Search for the cell housing the specified text and yield its (X, Y) center coordinate. 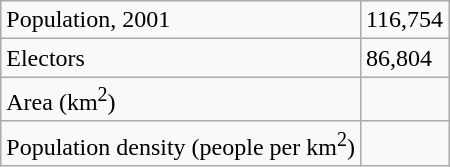
86,804 (404, 58)
Population density (people per km2) (181, 144)
Area (km2) (181, 100)
116,754 (404, 20)
Population, 2001 (181, 20)
Electors (181, 58)
